Locate the cell with the specified text and output its [X, Y] center coordinate. 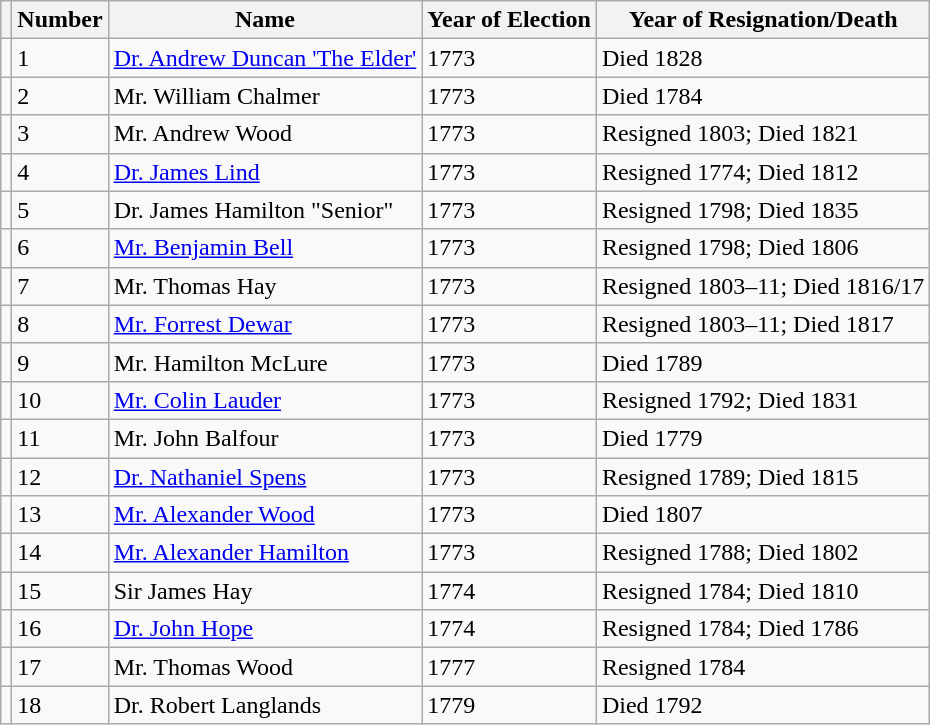
Mr. John Balfour [265, 438]
Dr. Robert Langlands [265, 705]
Resigned 1784 [762, 667]
Died 1789 [762, 362]
Mr. Forrest Dewar [265, 324]
1779 [510, 705]
Resigned 1803–11; Died 1816/17 [762, 286]
Died 1807 [762, 515]
Mr. Andrew Wood [265, 134]
Resigned 1798; Died 1835 [762, 210]
10 [60, 400]
Mr. Colin Lauder [265, 400]
Died 1828 [762, 58]
15 [60, 591]
Mr. Hamilton McLure [265, 362]
2 [60, 96]
Dr. James Hamilton "Senior" [265, 210]
Dr. Andrew Duncan 'The Elder' [265, 58]
1777 [510, 667]
Name [265, 20]
7 [60, 286]
Year of Resignation/Death [762, 20]
Resigned 1803; Died 1821 [762, 134]
14 [60, 553]
11 [60, 438]
Mr. Thomas Hay [265, 286]
Resigned 1784; Died 1810 [762, 591]
8 [60, 324]
Died 1784 [762, 96]
Died 1792 [762, 705]
Mr. Thomas Wood [265, 667]
Resigned 1784; Died 1786 [762, 629]
Mr. Alexander Wood [265, 515]
Died 1779 [762, 438]
1 [60, 58]
13 [60, 515]
Dr. James Lind [265, 172]
Year of Election [510, 20]
9 [60, 362]
16 [60, 629]
6 [60, 248]
18 [60, 705]
Resigned 1798; Died 1806 [762, 248]
Mr. Benjamin Bell [265, 248]
Mr. William Chalmer [265, 96]
Dr. Nathaniel Spens [265, 477]
Dr. John Hope [265, 629]
12 [60, 477]
4 [60, 172]
Resigned 1774; Died 1812 [762, 172]
Resigned 1803–11; Died 1817 [762, 324]
Resigned 1788; Died 1802 [762, 553]
Number [60, 20]
3 [60, 134]
5 [60, 210]
Mr. Alexander Hamilton [265, 553]
Resigned 1792; Died 1831 [762, 400]
Sir James Hay [265, 591]
Resigned 1789; Died 1815 [762, 477]
17 [60, 667]
